Return (X, Y) of the center of cell containing provided text 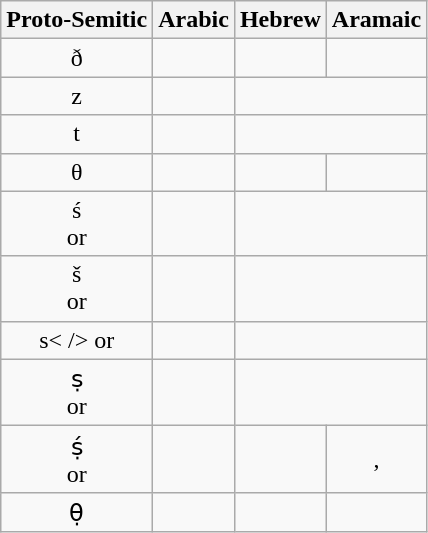
z (77, 96)
s< /> or (77, 340)
t (77, 134)
ṣ or (77, 392)
ś or (77, 224)
Aramaic (376, 20)
, (376, 460)
ṣ́ or (77, 460)
Arabic (194, 20)
Hebrew (280, 20)
ð (77, 58)
š or (77, 288)
θ (77, 172)
Proto-Semitic (77, 20)
θ̣ (77, 512)
